Return [x, y] of the center of cell containing provided text 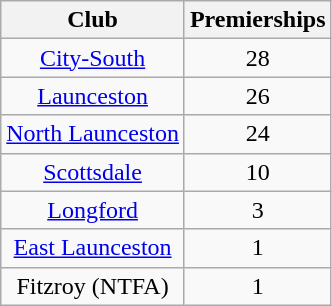
24 [258, 134]
3 [258, 210]
Scottsdale [93, 172]
Fitzroy (NTFA) [93, 286]
28 [258, 58]
East Launceston [93, 248]
Launceston [93, 96]
City-South [93, 58]
Premierships [258, 20]
10 [258, 172]
Club [93, 20]
Longford [93, 210]
26 [258, 96]
North Launceston [93, 134]
